For the text-containing cell, return its midpoint in [X, Y] coordinate format. 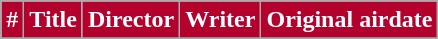
Director [130, 20]
Title [54, 20]
# [12, 20]
Writer [220, 20]
Original airdate [350, 20]
